Pinpoint the cell where the given text exists, returning its [x, y] midpoint coordinate. 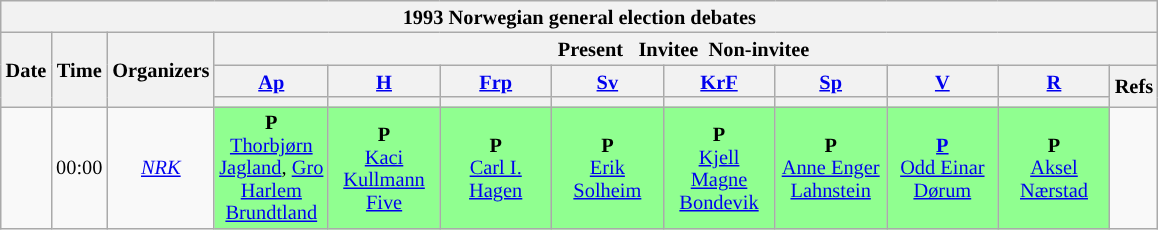
PThorbjørn Jagland, Gro Harlem Brundtland [271, 167]
R [1054, 81]
Frp [496, 81]
POdd Einar Dørum [942, 167]
Time [79, 69]
KrF [719, 81]
PAnne Enger Lahnstein [831, 167]
V [942, 81]
PCarl I. Hagen [496, 167]
1993 Norwegian general election debates [580, 16]
PKjell Magne Bondevik [719, 167]
NRK [160, 167]
PErik Solheim [608, 167]
P Aksel Nærstad [1054, 167]
00:00 [79, 167]
Present Invitee Non-invitee [686, 48]
PKaci Kullmann Five [384, 167]
Date [26, 69]
Sv [608, 81]
Organizers [160, 69]
Sp [831, 81]
H [384, 81]
Refs [1134, 86]
Ap [271, 81]
